Return (x, y) of the center of cell containing provided text 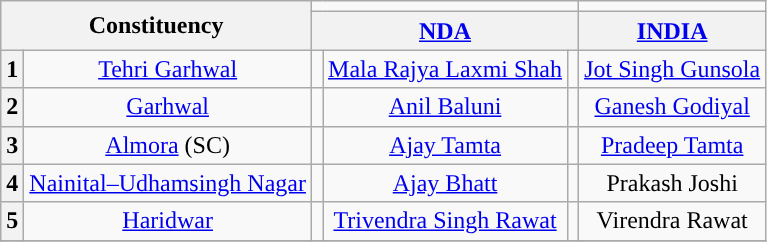
2 (12, 107)
Pradeep Tamta (672, 145)
Constituency (156, 26)
4 (12, 183)
Tehri Garhwal (168, 69)
NDA (444, 31)
3 (12, 145)
Garhwal (168, 107)
Virendra Rawat (672, 221)
Trivendra Singh Rawat (446, 221)
Ajay Tamta (446, 145)
Anil Baluni (446, 107)
Mala Rajya Laxmi Shah (446, 69)
Prakash Joshi (672, 183)
Haridwar (168, 221)
Almora (SC) (168, 145)
Ajay Bhatt (446, 183)
INDIA (672, 31)
Jot Singh Gunsola (672, 69)
1 (12, 69)
5 (12, 221)
Nainital–Udhamsingh Nagar (168, 183)
Ganesh Godiyal (672, 107)
